Determine the [X, Y] coordinate at the center of the cell enclosing the given text.  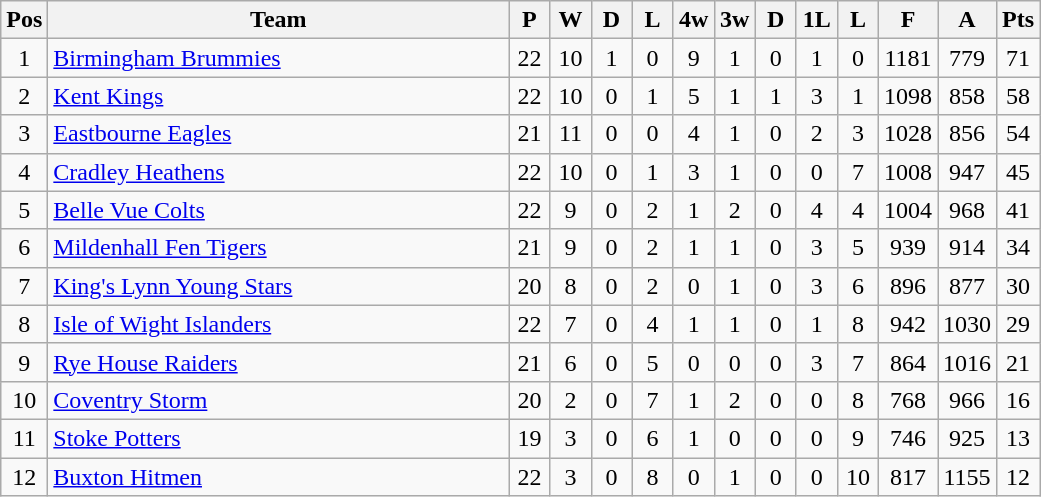
W [570, 20]
1098 [908, 96]
1028 [908, 134]
Pos [24, 20]
966 [968, 400]
1L [816, 20]
13 [1018, 438]
939 [908, 248]
45 [1018, 172]
Mildenhall Fen Tigers [278, 248]
914 [968, 248]
1181 [908, 58]
Buxton Hitmen [278, 477]
Rye House Raiders [278, 362]
947 [968, 172]
Kent Kings [278, 96]
1016 [968, 362]
Birmingham Brummies [278, 58]
746 [908, 438]
864 [908, 362]
Eastbourne Eagles [278, 134]
1030 [968, 324]
779 [968, 58]
P [530, 20]
3w [734, 20]
Isle of Wight Islanders [278, 324]
41 [1018, 210]
58 [1018, 96]
768 [908, 400]
Cradley Heathens [278, 172]
877 [968, 286]
Team [278, 20]
Coventry Storm [278, 400]
Pts [1018, 20]
71 [1018, 58]
Stoke Potters [278, 438]
1004 [908, 210]
54 [1018, 134]
30 [1018, 286]
817 [908, 477]
896 [908, 286]
968 [968, 210]
16 [1018, 400]
Belle Vue Colts [278, 210]
F [908, 20]
925 [968, 438]
29 [1018, 324]
King's Lynn Young Stars [278, 286]
A [968, 20]
19 [530, 438]
1008 [908, 172]
942 [908, 324]
856 [968, 134]
1155 [968, 477]
34 [1018, 248]
4w [694, 20]
858 [968, 96]
